Return the [x, y] coordinate for the center point of the cell that contains the specified text.  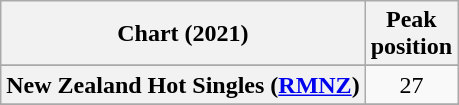
Peakposition [411, 34]
Chart (2021) [183, 34]
27 [411, 85]
New Zealand Hot Singles (RMNZ) [183, 85]
